From the cell containing the given text, extract its center point as [x, y] coordinate. 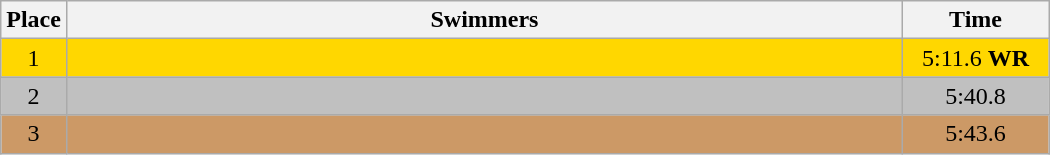
5:11.6 WR [976, 58]
Swimmers [484, 20]
1 [34, 58]
2 [34, 96]
Time [976, 20]
Place [34, 20]
3 [34, 134]
5:43.6 [976, 134]
5:40.8 [976, 96]
